Return the (X, Y) coordinate for the center point of the cell that contains the specified text.  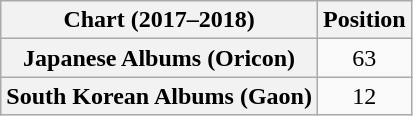
63 (364, 58)
Chart (2017–2018) (160, 20)
Position (364, 20)
12 (364, 96)
South Korean Albums (Gaon) (160, 96)
Japanese Albums (Oricon) (160, 58)
